Find where the given text appears and provide that cell's center as [X, Y] coordinate. 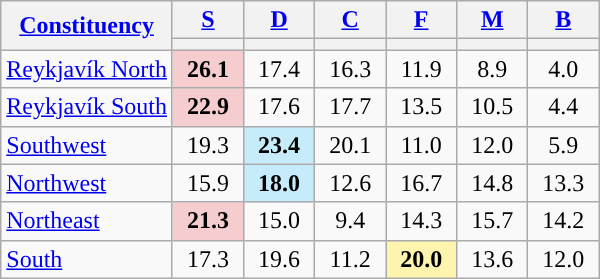
South [87, 259]
Constituency [87, 26]
8.9 [492, 69]
Reykjavík North [87, 69]
13.5 [422, 107]
15.9 [208, 183]
17.4 [280, 69]
Reykjavík South [87, 107]
14.3 [422, 221]
23.4 [280, 145]
22.9 [208, 107]
13.3 [564, 183]
17.7 [350, 107]
B [564, 20]
19.6 [280, 259]
Northeast [87, 221]
15.0 [280, 221]
16.7 [422, 183]
5.9 [564, 145]
S [208, 20]
15.7 [492, 221]
20.1 [350, 145]
Southwest [87, 145]
19.3 [208, 145]
13.6 [492, 259]
D [280, 20]
12.6 [350, 183]
10.5 [492, 107]
4.0 [564, 69]
11.0 [422, 145]
C [350, 20]
F [422, 20]
21.3 [208, 221]
M [492, 20]
14.2 [564, 221]
9.4 [350, 221]
11.9 [422, 69]
20.0 [422, 259]
18.0 [280, 183]
16.3 [350, 69]
17.6 [280, 107]
17.3 [208, 259]
11.2 [350, 259]
14.8 [492, 183]
4.4 [564, 107]
Northwest [87, 183]
26.1 [208, 69]
